Search for the cell housing the specified text and yield its [X, Y] center coordinate. 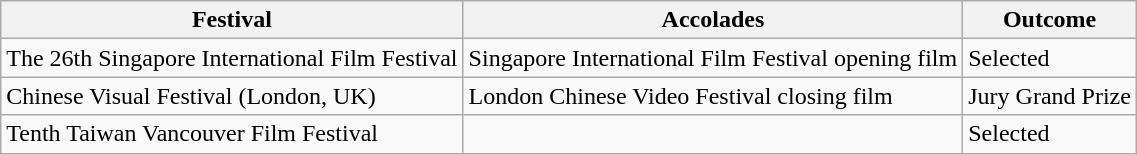
Festival [232, 20]
Jury Grand Prize [1050, 96]
London Chinese Video Festival closing film [713, 96]
Chinese Visual Festival (London, UK) [232, 96]
Accolades [713, 20]
Outcome [1050, 20]
The 26th Singapore International Film Festival [232, 58]
Singapore International Film Festival opening film [713, 58]
Tenth Taiwan Vancouver Film Festival [232, 134]
